Pinpoint the cell where the given text exists, returning its [X, Y] midpoint coordinate. 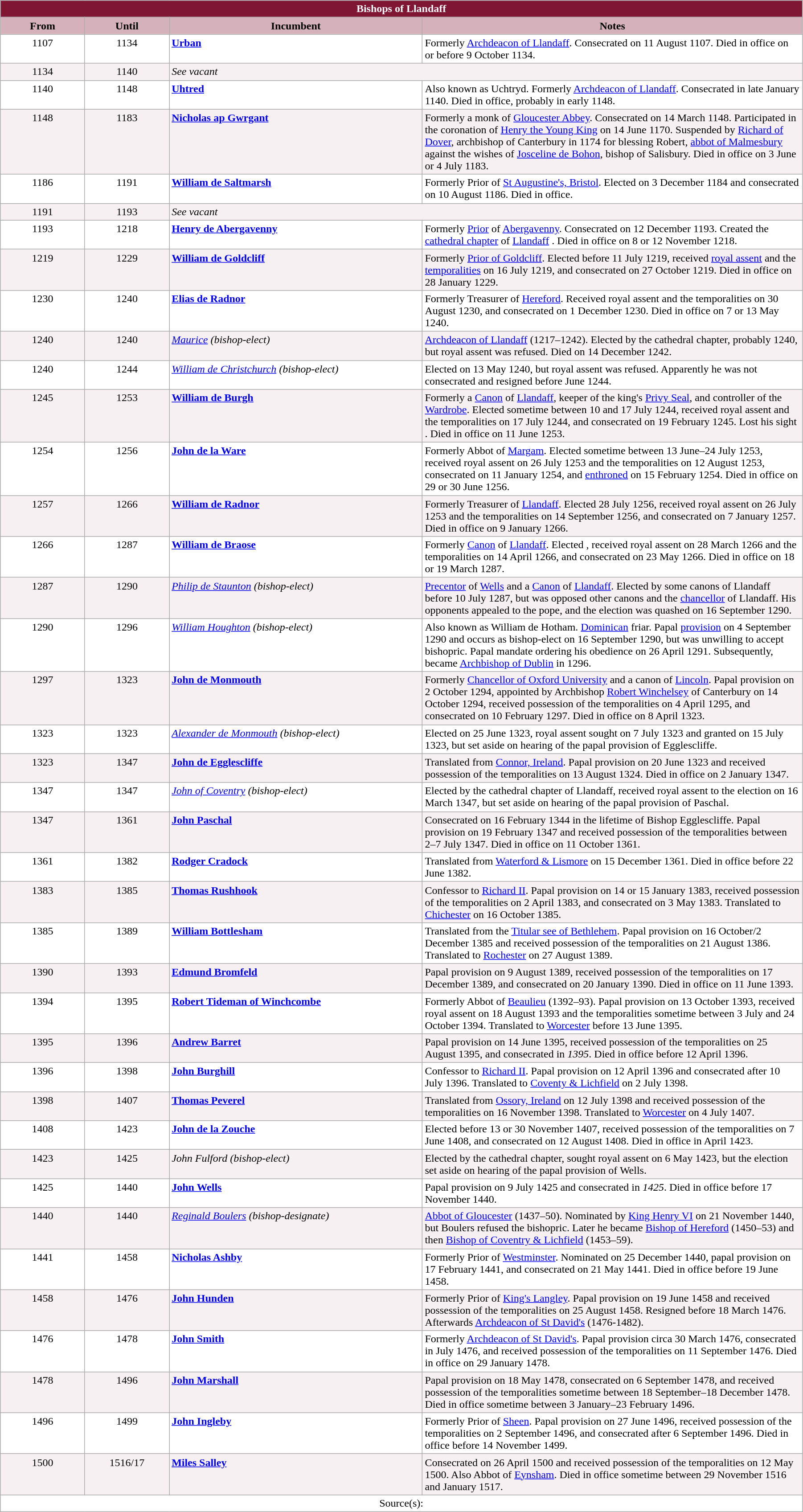
Elected on 13 May 1240, but royal assent was refused. Apparently he was not consecrated and resigned before June 1244. [612, 374]
Nicholas ap Gwrgant [296, 142]
Archdeacon of Llandaff (1217–1242). Elected by the cathedral chapter, probably 1240, but royal assent was refused. Died on 14 December 1242. [612, 346]
Until [127, 26]
1256 [127, 469]
1186 [43, 189]
Nicholas Ashby [296, 1269]
John Smith [296, 1351]
Urban [296, 49]
Rodger Cradock [296, 867]
John Burghill [296, 1078]
Papal provision on 9 July 1425 and consecrated in 1425. Died in office before 17 November 1440. [612, 1193]
Also known as Uchtryd. Formerly Archdeacon of Llandaff. Consecrated in late January 1140. Died in office, probably in early 1148. [612, 94]
John of Coventry (bishop-elect) [296, 797]
William de Goldcliff [296, 270]
John Ingleby [296, 1433]
Elias de Radnor [296, 311]
1297 [43, 698]
1183 [127, 142]
William de Radnor [296, 516]
Formerly Prior of St Augustine's, Bristol. Elected on 3 December 1184 and consecrated on 10 August 1186. Died in office. [612, 189]
1499 [127, 1433]
1296 [127, 645]
John de Egglescliffe [296, 768]
Notes [612, 26]
1219 [43, 270]
Miles Salley [296, 1474]
John Fulford (bishop-elect) [296, 1164]
1230 [43, 311]
Confessor to Richard II. Papal provision on 12 April 1396 and consecrated after 10 July 1396. Translated to Coventy & Lichfield on 2 July 1398. [612, 1078]
1393 [127, 978]
Bishops of Llandaff [401, 9]
1218 [127, 234]
John de la Ware [296, 469]
Henry de Abergavenny [296, 234]
1245 [43, 416]
1394 [43, 1013]
1382 [127, 867]
1383 [43, 902]
Robert Tideman of Winchcombe [296, 1013]
1229 [127, 270]
1407 [127, 1106]
Thomas Peverel [296, 1106]
Reginald Boulers (bishop-designate) [296, 1228]
1107 [43, 49]
William de Burgh [296, 416]
Uhtred [296, 94]
1516/17 [127, 1474]
1244 [127, 374]
John Marshall [296, 1392]
Alexander de Monmouth (bishop-elect) [296, 739]
Philip de Staunton (bishop-elect) [296, 598]
1500 [43, 1474]
Translated from Waterford & Lismore on 15 December 1361. Died in office before 22 June 1382. [612, 867]
Andrew Barret [296, 1048]
William Bottlesham [296, 943]
William Houghton (bishop-elect) [296, 645]
1408 [43, 1135]
William de Braose [296, 557]
Maurice (bishop-elect) [296, 346]
William de Christchurch (bishop-elect) [296, 374]
William de Saltmarsh [296, 189]
1441 [43, 1269]
Edmund Bromfeld [296, 978]
Incumbent [296, 26]
John Wells [296, 1193]
John de Monmouth [296, 698]
1389 [127, 943]
John de la Zouche [296, 1135]
Formerly Prior of Abergavenny. Consecrated on 12 December 1193. Created the cathedral chapter of Llandaff . Died in office on 8 or 12 November 1218. [612, 234]
Formerly Archdeacon of Llandaff. Consecrated on 11 August 1107. Died in office on or before 9 October 1134. [612, 49]
John Paschal [296, 832]
1254 [43, 469]
1257 [43, 516]
Thomas Rushhook [296, 902]
1390 [43, 978]
Elected by the cathedral chapter, sought royal assent on 6 May 1423, but the election set aside on hearing of the papal provision of Wells. [612, 1164]
John Hunden [296, 1310]
From [43, 26]
Source(s): [401, 1503]
1253 [127, 416]
